Identify which cell holds the provided text, then report its (x, y) central coordinate. 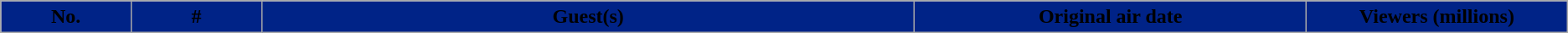
# (197, 17)
Viewers (millions) (1436, 17)
Guest(s) (588, 17)
Original air date (1111, 17)
No. (66, 17)
